Find where the given text appears and provide that cell's center as (X, Y) coordinate. 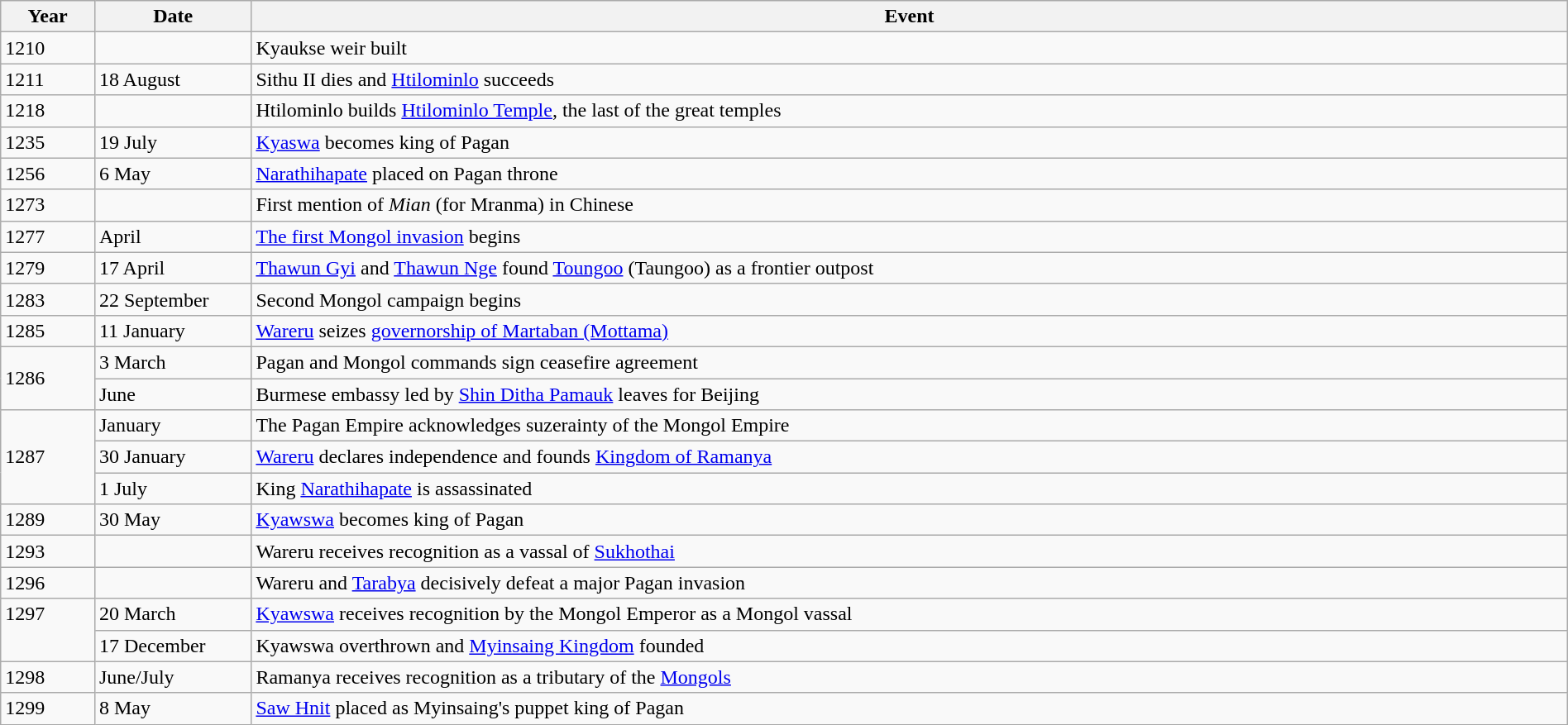
Kyawswa overthrown and Myinsaing Kingdom founded (910, 646)
1235 (48, 142)
Year (48, 17)
1287 (48, 457)
The first Mongol invasion begins (910, 236)
Saw Hnit placed as Myinsaing's puppet king of Pagan (910, 708)
Kyaukse weir built (910, 48)
1279 (48, 268)
1273 (48, 205)
Kyawswa becomes king of Pagan (910, 520)
Second Mongol campaign begins (910, 299)
1293 (48, 551)
1283 (48, 299)
The Pagan Empire acknowledges suzerainty of the Mongol Empire (910, 426)
Kyaswa becomes king of Pagan (910, 142)
6 May (172, 174)
April (172, 236)
3 March (172, 362)
1256 (48, 174)
Thawun Gyi and Thawun Nge found Toungoo (Taungoo) as a frontier outpost (910, 268)
1211 (48, 79)
Ramanya receives recognition as a tributary of the Mongols (910, 677)
30 January (172, 457)
1297 (48, 630)
Pagan and Mongol commands sign ceasefire agreement (910, 362)
8 May (172, 708)
18 August (172, 79)
Kyawswa receives recognition by the Mongol Emperor as a Mongol vassal (910, 614)
19 July (172, 142)
11 January (172, 331)
1296 (48, 583)
Burmese embassy led by Shin Ditha Pamauk leaves for Beijing (910, 394)
1289 (48, 520)
1286 (48, 378)
Htilominlo builds Htilominlo Temple, the last of the great temples (910, 111)
King Narathihapate is assassinated (910, 489)
1298 (48, 677)
June (172, 394)
1299 (48, 708)
Wareru seizes governorship of Martaban (Mottama) (910, 331)
Sithu II dies and Htilominlo succeeds (910, 79)
17 April (172, 268)
Wareru declares independence and founds Kingdom of Ramanya (910, 457)
22 September (172, 299)
June/July (172, 677)
1285 (48, 331)
20 March (172, 614)
Date (172, 17)
1210 (48, 48)
Narathihapate placed on Pagan throne (910, 174)
1277 (48, 236)
January (172, 426)
1218 (48, 111)
Event (910, 17)
1 July (172, 489)
17 December (172, 646)
30 May (172, 520)
Wareru receives recognition as a vassal of Sukhothai (910, 551)
First mention of Mian (for Mranma) in Chinese (910, 205)
Wareru and Tarabya decisively defeat a major Pagan invasion (910, 583)
